Search for the cell housing the specified text and yield its (x, y) center coordinate. 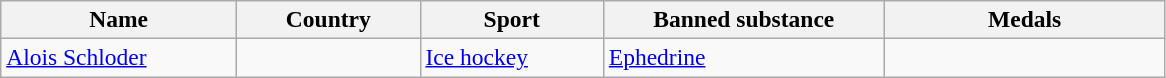
Ephedrine (744, 57)
Medals (1024, 19)
Country (328, 19)
Name (119, 19)
Banned substance (744, 19)
Sport (512, 19)
Alois Schloder (119, 57)
Ice hockey (512, 57)
